Find where the given text appears and provide that cell's center as (x, y) coordinate. 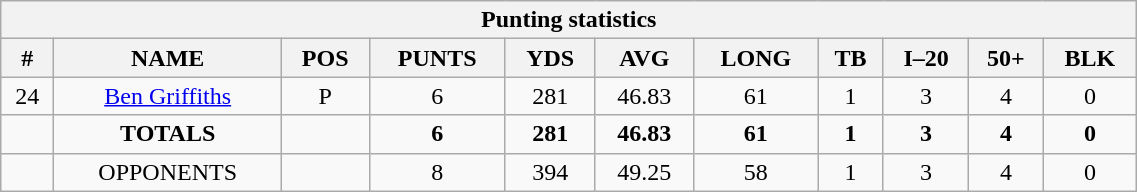
BLK (1090, 58)
LONG (756, 58)
OPPONENTS (168, 172)
NAME (168, 58)
Ben Griffiths (168, 96)
I–20 (926, 58)
TOTALS (168, 134)
Punting statistics (569, 20)
YDS (550, 58)
POS (325, 58)
P (325, 96)
8 (437, 172)
AVG (644, 58)
# (28, 58)
394 (550, 172)
24 (28, 96)
49.25 (644, 172)
58 (756, 172)
TB (850, 58)
PUNTS (437, 58)
50+ (1006, 58)
